Pinpoint the cell where the given text exists, returning its (X, Y) midpoint coordinate. 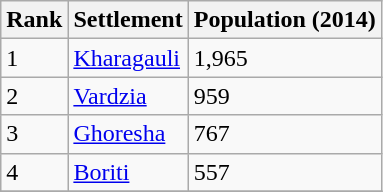
959 (284, 96)
Rank (34, 20)
Ghoresha (128, 134)
Boriti (128, 172)
557 (284, 172)
767 (284, 134)
Settlement (128, 20)
Population (2014) (284, 20)
Vardzia (128, 96)
Kharagauli (128, 58)
4 (34, 172)
3 (34, 134)
1 (34, 58)
2 (34, 96)
1,965 (284, 58)
